Extract the [x, y] coordinate from the center of the cell holding the provided text.  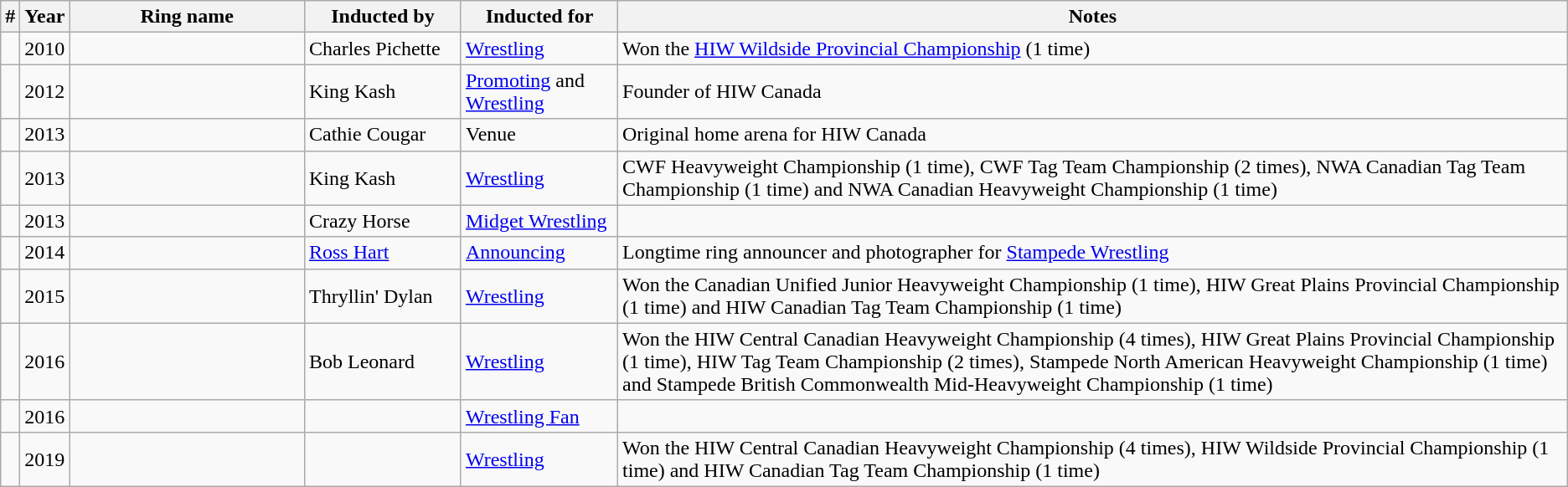
2010 [45, 49]
Year [45, 17]
2012 [45, 92]
Notes [1093, 17]
Promoting and Wrestling [539, 92]
2015 [45, 296]
Wrestling Fan [539, 416]
Founder of HIW Canada [1093, 92]
Won the HIW Wildside Provincial Championship (1 time) [1093, 49]
Longtime ring announcer and photographer for Stampede Wrestling [1093, 253]
Charles Pichette [382, 49]
Venue [539, 135]
Inducted for [539, 17]
Original home arena for HIW Canada [1093, 135]
Ring name [188, 17]
2014 [45, 253]
Inducted by [382, 17]
Bob Leonard [382, 361]
Midget Wrestling [539, 221]
Thryllin' Dylan [382, 296]
Crazy Horse [382, 221]
Ross Hart [382, 253]
Cathie Cougar [382, 135]
2019 [45, 459]
Announcing [539, 253]
# [10, 17]
